From the cell containing the given text, extract its center point as [X, Y] coordinate. 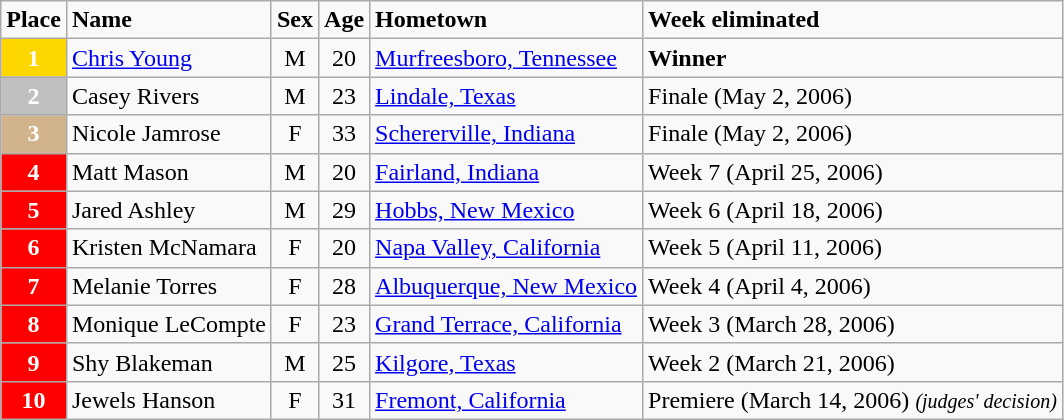
8 [34, 324]
Kristen McNamara [168, 248]
2 [34, 96]
1 [34, 58]
29 [344, 210]
25 [344, 362]
Winner [853, 58]
Lindale, Texas [506, 96]
Grand Terrace, California [506, 324]
Name [168, 20]
7 [34, 286]
Week eliminated [853, 20]
Chris Young [168, 58]
Albuquerque, New Mexico [506, 286]
Age [344, 20]
Jared Ashley [168, 210]
33 [344, 134]
Week 3 (March 28, 2006) [853, 324]
Hobbs, New Mexico [506, 210]
Sex [294, 20]
Hometown [506, 20]
Kilgore, Texas [506, 362]
Place [34, 20]
Week 2 (March 21, 2006) [853, 362]
10 [34, 400]
31 [344, 400]
Schererville, Indiana [506, 134]
Napa Valley, California [506, 248]
5 [34, 210]
6 [34, 248]
Shy Blakeman [168, 362]
Nicole Jamrose [168, 134]
Week 5 (April 11, 2006) [853, 248]
Fairland, Indiana [506, 172]
Week 6 (April 18, 2006) [853, 210]
Murfreesboro, Tennessee [506, 58]
Jewels Hanson [168, 400]
Casey Rivers [168, 96]
4 [34, 172]
Monique LeCompte [168, 324]
Premiere (March 14, 2006) (judges' decision) [853, 400]
9 [34, 362]
28 [344, 286]
Matt Mason [168, 172]
Week 7 (April 25, 2006) [853, 172]
3 [34, 134]
Melanie Torres [168, 286]
Week 4 (April 4, 2006) [853, 286]
Fremont, California [506, 400]
